Provide the (X, Y) coordinate of the cell's center where the given text is located.  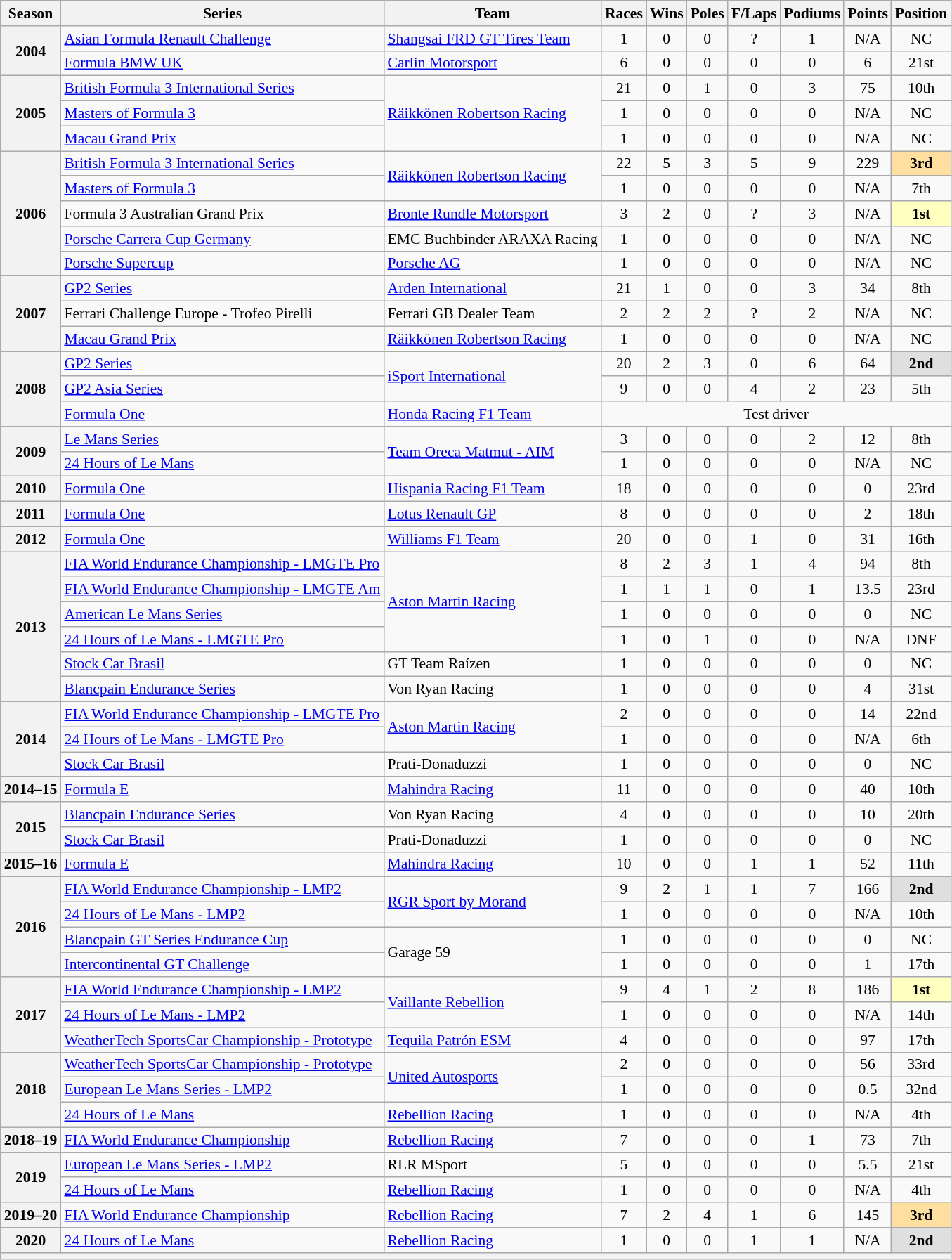
2015–16 (31, 864)
2005 (31, 114)
2011 (31, 514)
Blancpain GT Series Endurance Cup (222, 940)
64 (868, 364)
Ferrari Challenge Europe - Trofeo Pirelli (222, 314)
Team (492, 13)
12 (868, 439)
Position (921, 13)
FIA World Endurance Championship - LMGTE Am (222, 590)
Tequila Patrón ESM (492, 1040)
94 (868, 564)
Porsche Supercup (222, 264)
Team Oreca Matmut - AIM (492, 451)
Williams F1 Team (492, 539)
229 (868, 164)
Le Mans Series (222, 439)
Wins (667, 13)
Porsche AG (492, 264)
EMC Buchbinder ARAXA Racing (492, 239)
Honda Racing F1 Team (492, 414)
22 (624, 164)
Carlin Motorsport (492, 63)
Garage 59 (492, 952)
American Le Mans Series (222, 614)
Races (624, 13)
Series (222, 13)
22nd (921, 715)
56 (868, 1065)
11th (921, 864)
2020 (31, 1240)
2016 (31, 927)
Ferrari GB Dealer Team (492, 314)
20th (921, 814)
6th (921, 739)
166 (868, 890)
DNF (921, 639)
2017 (31, 1015)
2012 (31, 539)
Formula 3 Australian Grand Prix (222, 214)
33rd (921, 1065)
Points (868, 13)
18th (921, 514)
Poles (708, 13)
Test driver (776, 414)
14 (868, 715)
2019–20 (31, 1215)
5th (921, 389)
Lotus Renault GP (492, 514)
GP2 Asia Series (222, 389)
23 (868, 389)
Season (31, 13)
United Autosports (492, 1077)
2007 (31, 313)
145 (868, 1215)
97 (868, 1040)
18 (624, 489)
Asian Formula Renault Challenge (222, 39)
2008 (31, 389)
31 (868, 539)
2014 (31, 739)
2009 (31, 451)
2004 (31, 51)
14th (921, 1015)
2019 (31, 1178)
Shangsai FRD GT Tires Team (492, 39)
31st (921, 689)
RGR Sport by Morand (492, 902)
2014–15 (31, 790)
iSport International (492, 377)
186 (868, 990)
32nd (921, 1090)
73 (868, 1140)
Podiums (812, 13)
2018 (31, 1089)
34 (868, 289)
5.5 (868, 1165)
0.5 (868, 1090)
11 (624, 790)
Intercontinental GT Challenge (222, 965)
Arden International (492, 289)
13.5 (868, 590)
RLR MSport (492, 1165)
2010 (31, 489)
2015 (31, 826)
40 (868, 790)
2013 (31, 627)
Hispania Racing F1 Team (492, 489)
75 (868, 89)
2006 (31, 214)
GT Team Raízen (492, 664)
2018–19 (31, 1140)
Formula BMW UK (222, 63)
52 (868, 864)
F/Laps (755, 13)
Porsche Carrera Cup Germany (222, 239)
16th (921, 539)
Vaillante Rebellion (492, 1002)
Bronte Rundle Motorsport (492, 214)
